From the cell containing the given text, extract its center point as [x, y] coordinate. 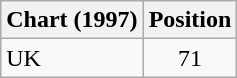
Position [190, 20]
Chart (1997) [72, 20]
71 [190, 58]
UK [72, 58]
